Determine the [x, y] coordinate at the center of the cell enclosing the given text.  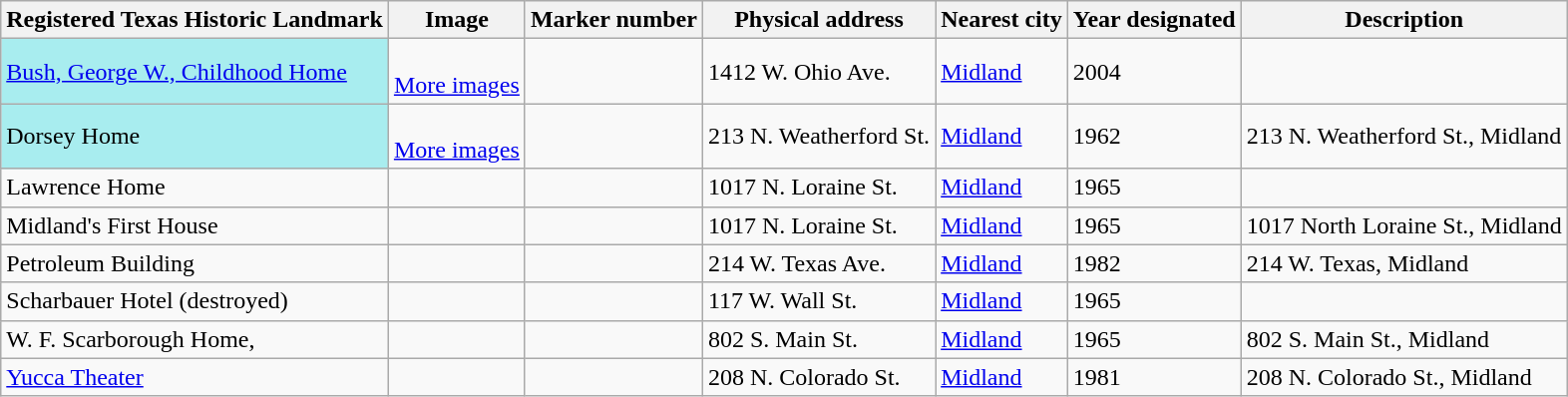
213 N. Weatherford St., Midland [1404, 136]
Marker number [613, 20]
Dorsey Home [196, 136]
1981 [1154, 377]
Midland's First House [196, 225]
213 N. Weatherford St. [818, 136]
1962 [1154, 136]
Registered Texas Historic Landmark [196, 20]
1017 North Loraine St., Midland [1404, 225]
Bush, George W., Childhood Home [196, 72]
1982 [1154, 263]
Yucca Theater [196, 377]
117 W. Wall St. [818, 301]
Image [457, 20]
Lawrence Home [196, 188]
Petroleum Building [196, 263]
208 N. Colorado St. [818, 377]
Year designated [1154, 20]
214 W. Texas, Midland [1404, 263]
214 W. Texas Ave. [818, 263]
Nearest city [1001, 20]
802 S. Main St. [818, 339]
Physical address [818, 20]
2004 [1154, 72]
802 S. Main St., Midland [1404, 339]
Description [1404, 20]
Scharbauer Hotel (destroyed) [196, 301]
W. F. Scarborough Home, [196, 339]
1412 W. Ohio Ave. [818, 72]
208 N. Colorado St., Midland [1404, 377]
